Determine the (X, Y) coordinate at the center of the cell enclosing the given text.  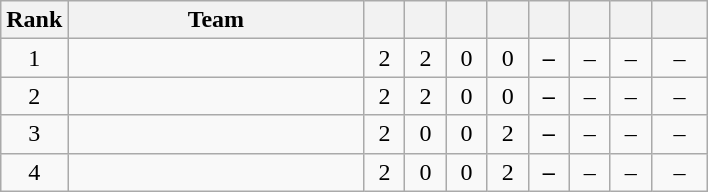
1 (34, 58)
Rank (34, 20)
3 (34, 134)
Team (216, 20)
4 (34, 172)
